Return [x, y] of the center of cell containing provided text 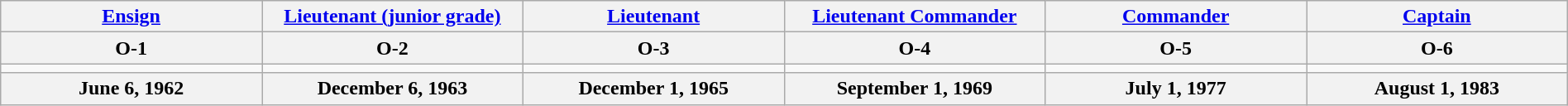
September 1, 1969 [915, 89]
Commander [1176, 17]
December 1, 1965 [653, 89]
December 6, 1963 [392, 89]
O-2 [392, 48]
August 1, 1983 [1437, 89]
O-5 [1176, 48]
Ensign [131, 17]
Lieutenant (junior grade) [392, 17]
June 6, 1962 [131, 89]
Lieutenant Commander [915, 17]
O-1 [131, 48]
Lieutenant [653, 17]
Captain [1437, 17]
July 1, 1977 [1176, 89]
O-3 [653, 48]
O-4 [915, 48]
O-6 [1437, 48]
